Return (x, y) of the center of cell containing provided text 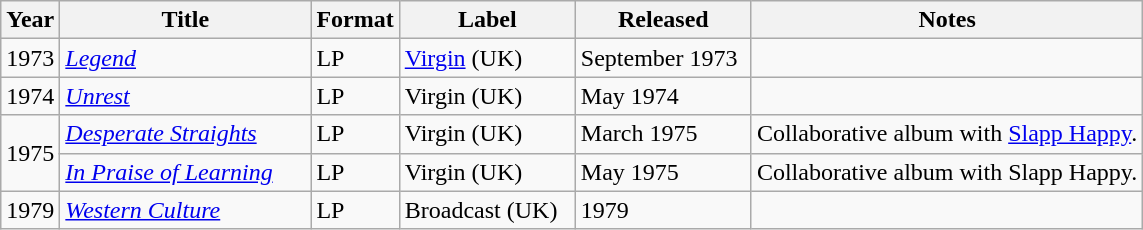
May 1974 (663, 96)
In Praise of Learning (186, 172)
Broadcast (UK) (487, 210)
Format (355, 20)
Released (663, 20)
Western Culture (186, 210)
May 1975 (663, 172)
1973 (30, 58)
Notes (946, 20)
Year (30, 20)
September 1973 (663, 58)
1974 (30, 96)
Label (487, 20)
Legend (186, 58)
Title (186, 20)
Desperate Straights (186, 134)
Unrest (186, 96)
1975 (30, 153)
March 1975 (663, 134)
